Pinpoint the cell where the given text exists, returning its (X, Y) midpoint coordinate. 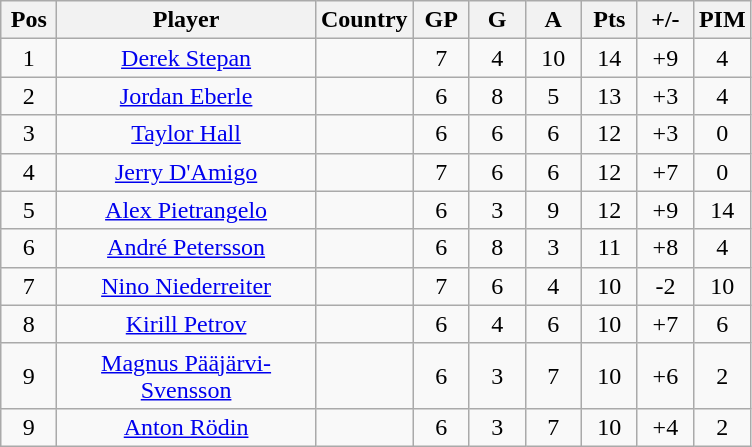
Kirill Petrov (186, 324)
Nino Niederreiter (186, 286)
Jerry D'Amigo (186, 172)
+/- (665, 20)
A (553, 20)
1 (29, 58)
Pos (29, 20)
+6 (665, 376)
Player (186, 20)
GP (441, 20)
+8 (665, 248)
Anton Rödin (186, 427)
G (497, 20)
Magnus Pääjärvi-Svensson (186, 376)
-2 (665, 286)
Pts (609, 20)
13 (609, 96)
Jordan Eberle (186, 96)
André Petersson (186, 248)
Alex Pietrangelo (186, 210)
Derek Stepan (186, 58)
11 (609, 248)
Country (364, 20)
Taylor Hall (186, 134)
PIM (722, 20)
+4 (665, 427)
